Locate the cell with the specified text and output its (x, y) center coordinate. 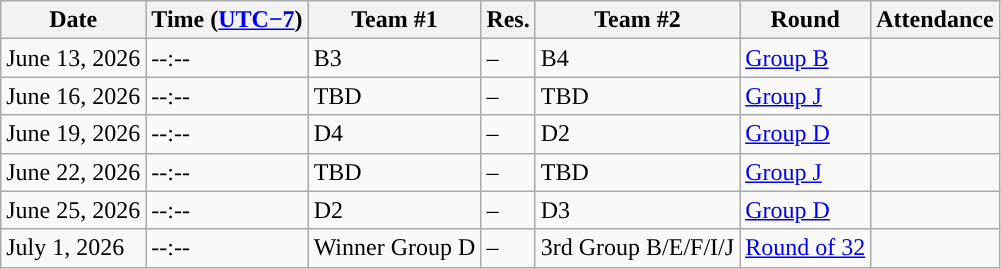
July 1, 2026 (74, 248)
Round (806, 20)
Team #2 (637, 20)
B3 (394, 58)
June 13, 2026 (74, 58)
Winner Group D (394, 248)
Time (UTC−7) (227, 20)
June 25, 2026 (74, 210)
Date (74, 20)
D3 (637, 210)
D4 (394, 134)
June 22, 2026 (74, 172)
June 19, 2026 (74, 134)
Round of 32 (806, 248)
Group B (806, 58)
Res. (508, 20)
June 16, 2026 (74, 96)
B4 (637, 58)
Attendance (935, 20)
3rd Group B/E/F/I/J (637, 248)
Team #1 (394, 20)
